Output the (X, Y) coordinate of the center of the cell containing the given text.  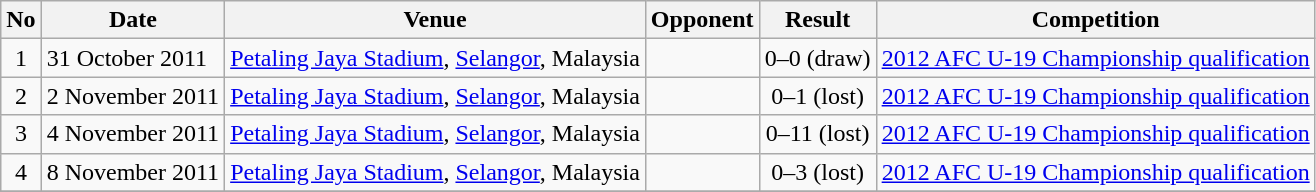
0–0 (draw) (818, 58)
Result (818, 20)
31 October 2011 (132, 58)
8 November 2011 (132, 172)
2 (21, 96)
0–1 (lost) (818, 96)
4 (21, 172)
3 (21, 134)
0–3 (lost) (818, 172)
2 November 2011 (132, 96)
Opponent (702, 20)
Date (132, 20)
4 November 2011 (132, 134)
No (21, 20)
Venue (436, 20)
0–11 (lost) (818, 134)
Competition (1096, 20)
1 (21, 58)
